Determine the (X, Y) coordinate at the center of the cell enclosing the given text.  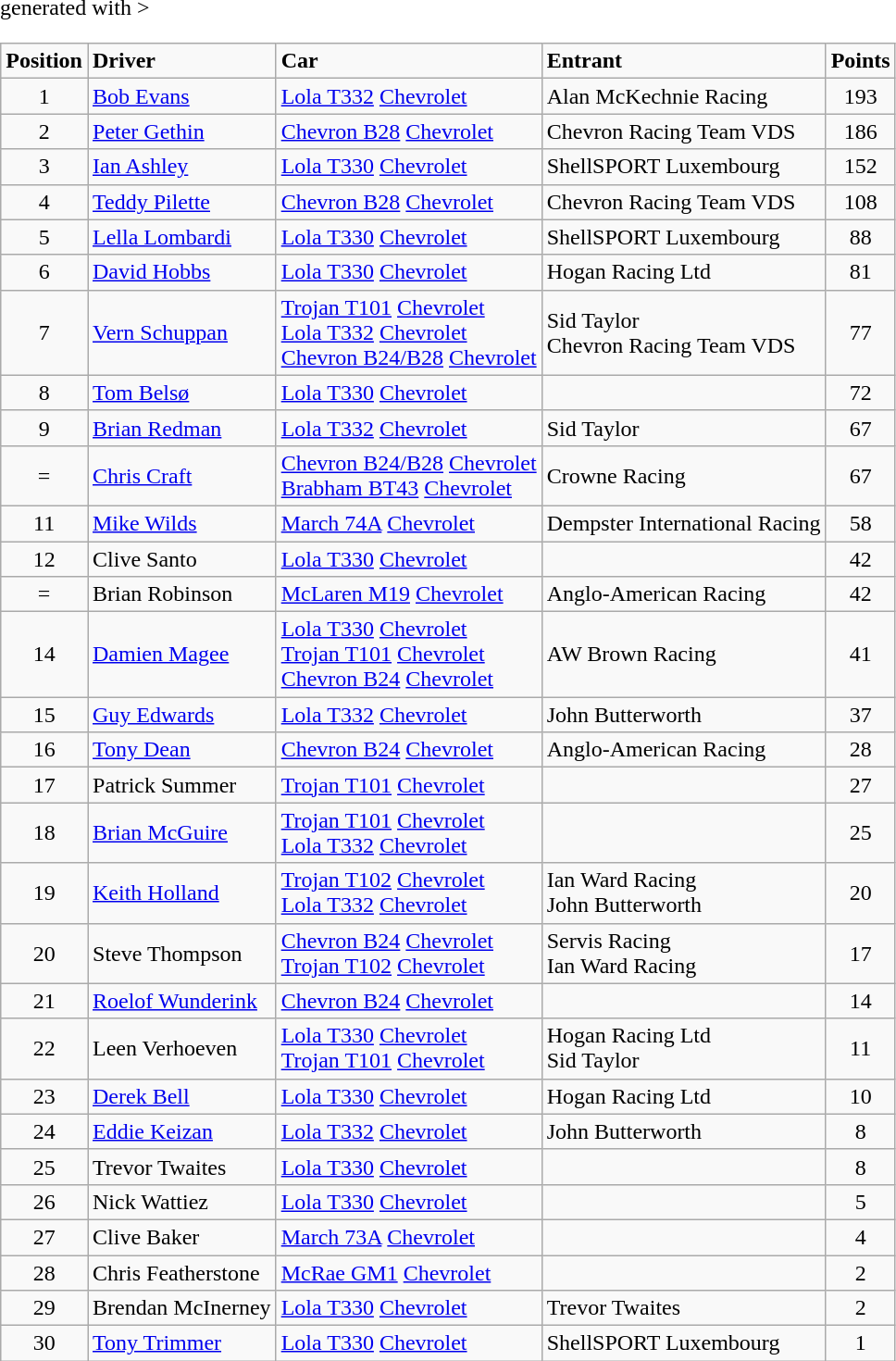
March 74A Chevrolet (409, 523)
Patrick Summer (181, 785)
22 (44, 1048)
6 (44, 272)
McRae GM1 Chevrolet (409, 1273)
Ian Ward Racing John Butterworth (683, 893)
Nick Wattiez (181, 1202)
Lella Lombardi (181, 237)
Clive Santo (181, 558)
18 (44, 833)
Dempster International Racing (683, 523)
Brian McGuire (181, 833)
Sid Taylor (683, 428)
Servis Racing Ian Ward Racing (683, 954)
Mike Wilds (181, 523)
12 (44, 558)
Bob Evans (181, 96)
Tony Trimmer (181, 1343)
88 (861, 237)
77 (861, 332)
Clive Baker (181, 1237)
Teddy Pilette (181, 202)
Chevron B24/B28 Chevrolet Brabham BT43 Chevrolet (409, 476)
Roelof Wunderink (181, 1001)
Sid Taylor Chevron Racing Team VDS (683, 332)
26 (44, 1202)
Lola T330 Chevrolet Trojan T101 Chevrolet (409, 1048)
3 (44, 167)
186 (861, 131)
37 (861, 715)
David Hobbs (181, 272)
Car (409, 61)
Damien Magee (181, 655)
108 (861, 202)
Tony Dean (181, 750)
Hogan Racing Ltd Sid Taylor (683, 1048)
16 (44, 750)
19 (44, 893)
Entrant (683, 61)
Brendan McInerney (181, 1308)
Trojan T101 Chevrolet (409, 785)
7 (44, 332)
Trojan T101 Chevrolet Lola T332 Chevrolet (409, 833)
McLaren M19 Chevrolet (409, 594)
Steve Thompson (181, 954)
Leen Verhoeven (181, 1048)
72 (861, 393)
Derek Bell (181, 1096)
30 (44, 1343)
Position (44, 61)
24 (44, 1131)
AW Brown Racing (683, 655)
15 (44, 715)
Crowne Racing (683, 476)
Peter Gethin (181, 131)
193 (861, 96)
Trojan T102 Chevrolet Lola T332 Chevrolet (409, 893)
Eddie Keizan (181, 1131)
March 73A Chevrolet (409, 1237)
Alan McKechnie Racing (683, 96)
Driver (181, 61)
9 (44, 428)
Points (861, 61)
58 (861, 523)
21 (44, 1001)
Keith Holland (181, 893)
Guy Edwards (181, 715)
Ian Ashley (181, 167)
10 (861, 1096)
Chris Craft (181, 476)
Chevron B24 Chevrolet Trojan T102 Chevrolet (409, 954)
23 (44, 1096)
Lola T330 Chevrolet Trojan T101 Chevrolet Chevron B24 Chevrolet (409, 655)
Brian Redman (181, 428)
Trojan T101 Chevrolet Lola T332 Chevrolet Chevron B24/B28 Chevrolet (409, 332)
Tom Belsø (181, 393)
41 (861, 655)
Vern Schuppan (181, 332)
152 (861, 167)
Chris Featherstone (181, 1273)
Brian Robinson (181, 594)
81 (861, 272)
29 (44, 1308)
